Return the (X, Y) coordinate for the center point of the cell that contains the specified text.  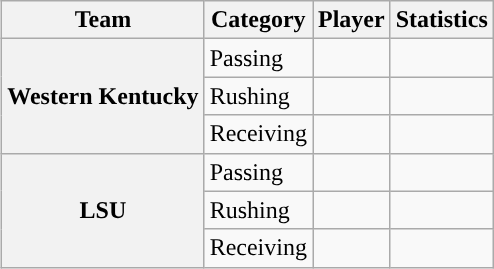
Team (103, 20)
Category (258, 20)
LSU (103, 210)
Statistics (442, 20)
Western Kentucky (103, 96)
Player (351, 20)
